Find where the given text appears and provide that cell's center as [x, y] coordinate. 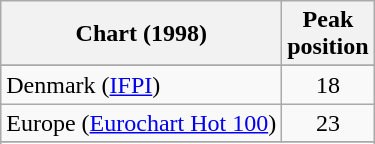
Denmark (IFPI) [142, 85]
Peakposition [328, 34]
18 [328, 85]
Europe (Eurochart Hot 100) [142, 123]
Chart (1998) [142, 34]
23 [328, 123]
